Extract the (X, Y) coordinate from the center of the cell holding the provided text.  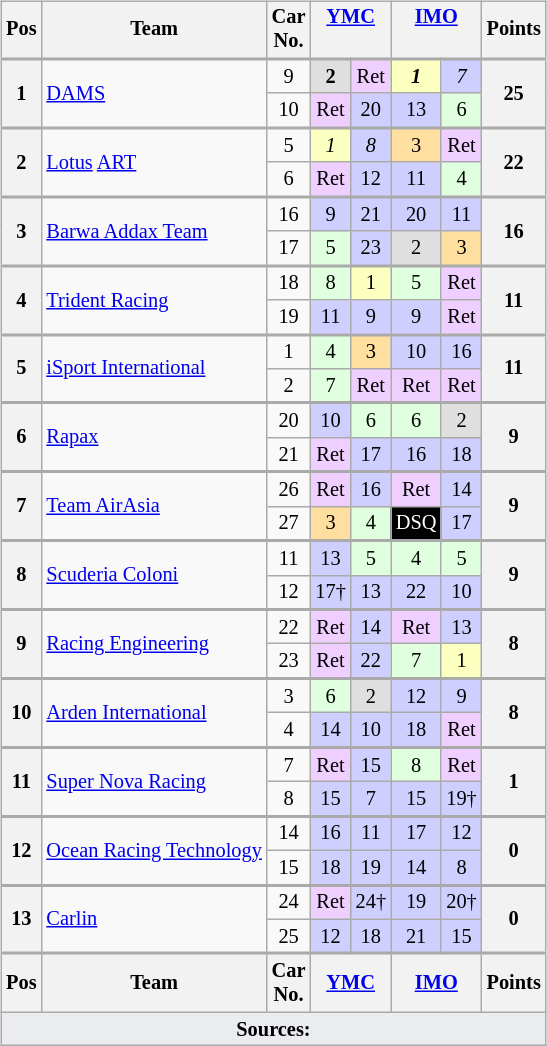
Lotus ART (154, 162)
Scuderia Coloni (154, 576)
17† (330, 592)
Barwa Addax Team (154, 232)
Team AirAsia (154, 506)
Super Nova Racing (154, 782)
27 (289, 523)
Sources: (273, 1029)
Carlin (154, 920)
19† (461, 799)
26 (289, 489)
DAMS (154, 94)
20† (461, 902)
24 (289, 902)
Arden International (154, 712)
DSQ (416, 523)
Racing Engineering (154, 644)
Rapax (154, 438)
Trident Racing (154, 300)
24† (371, 902)
Ocean Racing Technology (154, 850)
iSport International (154, 368)
